For the text-containing cell, return its midpoint in (x, y) coordinate format. 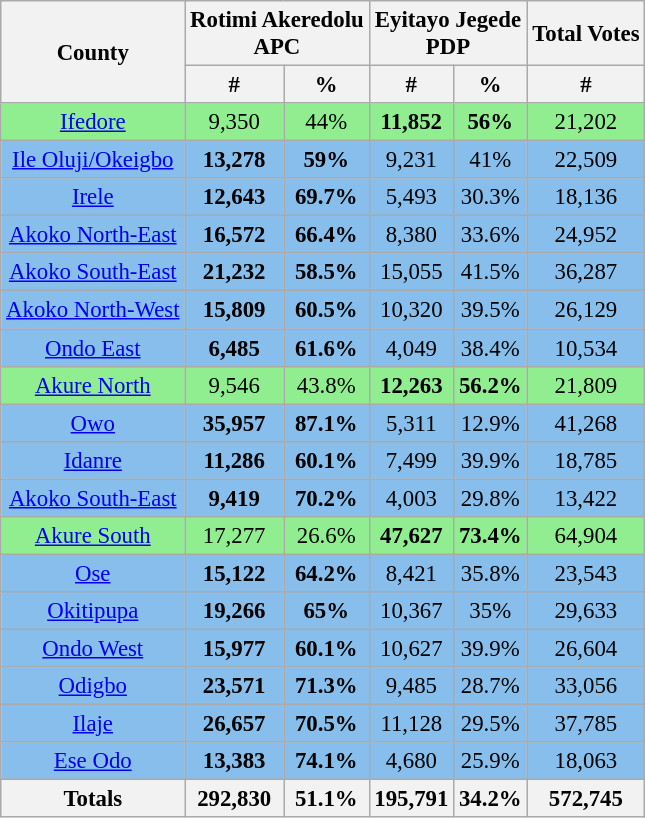
64,904 (586, 536)
61.6% (326, 348)
43.8% (326, 385)
29,633 (586, 611)
18,136 (586, 197)
Total Votes (586, 34)
Okitipupa (93, 611)
9,485 (412, 686)
41.5% (490, 273)
41% (490, 160)
7,499 (412, 460)
18,785 (586, 460)
17,277 (234, 536)
26,129 (586, 310)
56% (490, 122)
28.7% (490, 686)
18,063 (586, 761)
Ondo West (93, 648)
26.6% (326, 536)
73.4% (490, 536)
71.3% (326, 686)
74.1% (326, 761)
292,830 (234, 799)
Idanre (93, 460)
30.3% (490, 197)
Akure South (93, 536)
35% (490, 611)
21,232 (234, 273)
Akoko North-West (93, 310)
12,263 (412, 385)
Akoko North-East (93, 235)
15,977 (234, 648)
87.1% (326, 423)
13,278 (234, 160)
37,785 (586, 724)
15,122 (234, 573)
12,643 (234, 197)
39.5% (490, 310)
69.7% (326, 197)
58.5% (326, 273)
11,286 (234, 460)
10,534 (586, 348)
21,202 (586, 122)
9,546 (234, 385)
29.8% (490, 498)
33.6% (490, 235)
29.5% (490, 724)
10,367 (412, 611)
County (93, 52)
70.2% (326, 498)
36,287 (586, 273)
35.8% (490, 573)
21,809 (586, 385)
24,952 (586, 235)
Totals (93, 799)
35,957 (234, 423)
11,128 (412, 724)
47,627 (412, 536)
Owo (93, 423)
Ondo East (93, 348)
33,056 (586, 686)
5,311 (412, 423)
12.9% (490, 423)
22,509 (586, 160)
10,320 (412, 310)
572,745 (586, 799)
Ose (93, 573)
10,627 (412, 648)
8,421 (412, 573)
25.9% (490, 761)
Irele (93, 197)
59% (326, 160)
34.2% (490, 799)
60.5% (326, 310)
56.2% (490, 385)
195,791 (412, 799)
Ile Oluji/Okeigbo (93, 160)
70.5% (326, 724)
9,231 (412, 160)
4,003 (412, 498)
4,680 (412, 761)
Odigbo (93, 686)
5,493 (412, 197)
11,852 (412, 122)
Rotimi AkeredoluAPC (277, 34)
13,383 (234, 761)
44% (326, 122)
Eyitayo JegedePDP (448, 34)
41,268 (586, 423)
4,049 (412, 348)
Akure North (93, 385)
15,055 (412, 273)
8,380 (412, 235)
13,422 (586, 498)
26,604 (586, 648)
9,419 (234, 498)
16,572 (234, 235)
66.4% (326, 235)
Ifedore (93, 122)
65% (326, 611)
9,350 (234, 122)
Ilaje (93, 724)
6,485 (234, 348)
Ese Odo (93, 761)
26,657 (234, 724)
15,809 (234, 310)
51.1% (326, 799)
23,571 (234, 686)
64.2% (326, 573)
23,543 (586, 573)
19,266 (234, 611)
38.4% (490, 348)
